Pinpoint the cell where the given text exists, returning its [X, Y] midpoint coordinate. 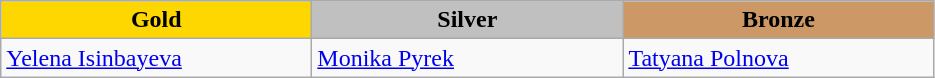
Yelena Isinbayeva [156, 58]
Monika Pyrek [468, 58]
Tatyana Polnova [778, 58]
Bronze [778, 20]
Gold [156, 20]
Silver [468, 20]
